Pinpoint the cell where the given text exists, returning its [x, y] midpoint coordinate. 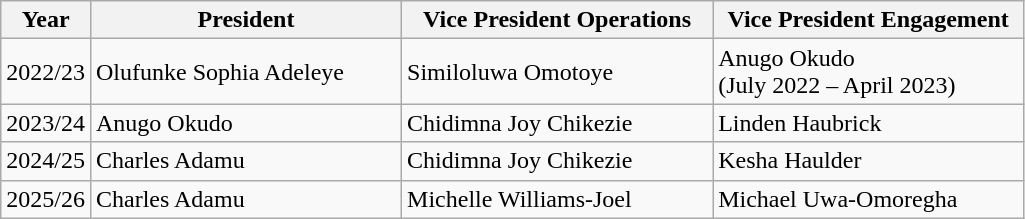
2023/24 [46, 123]
Olufunke Sophia Adeleye [246, 72]
Vice President Engagement [868, 20]
Anugo Okudo(July 2022 – April 2023) [868, 72]
Similoluwa Omotoye [558, 72]
Vice President Operations [558, 20]
Kesha Haulder [868, 161]
2025/26 [46, 199]
Michelle Williams-Joel [558, 199]
Linden Haubrick [868, 123]
2024/25 [46, 161]
Anugo Okudo [246, 123]
2022/23 [46, 72]
Michael Uwa-Omoregha [868, 199]
Year [46, 20]
President [246, 20]
